For the text-containing cell, return its midpoint in [X, Y] coordinate format. 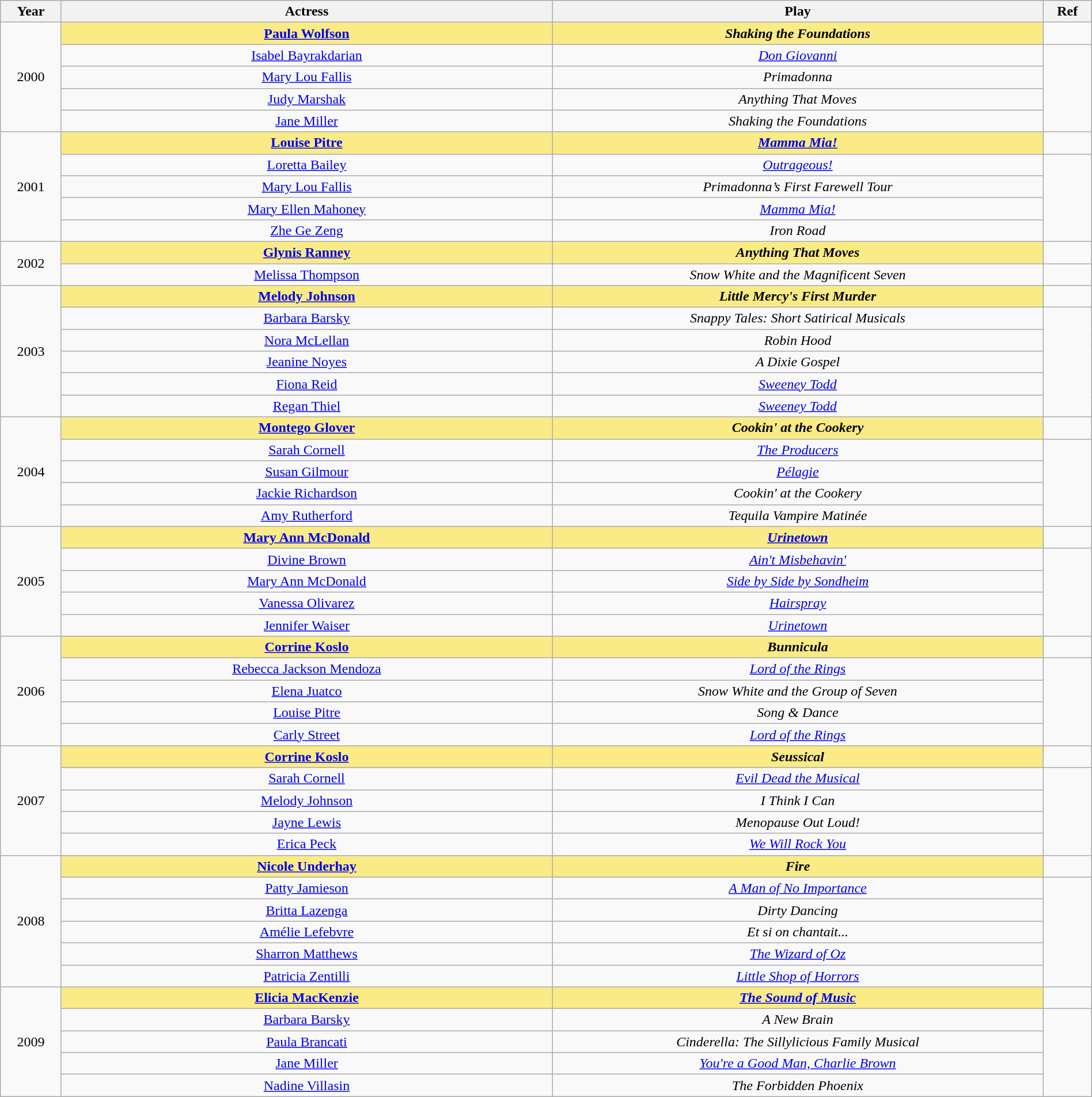
Little Mercy's First Murder [798, 297]
2003 [31, 351]
Montego Glover [306, 428]
Melissa Thompson [306, 275]
Actress [306, 12]
Elena Juatco [306, 691]
Regan Thiel [306, 406]
Evil Dead the Musical [798, 779]
We Will Rock You [798, 844]
The Producers [798, 450]
Snappy Tales: Short Satirical Musicals [798, 318]
You're a Good Man, Charlie Brown [798, 1064]
Iron Road [798, 230]
Zhe Ge Zeng [306, 230]
Nicole Underhay [306, 866]
The Forbidden Phoenix [798, 1085]
Play [798, 12]
Year [31, 12]
Side by Side by Sondheim [798, 581]
Fire [798, 866]
Outrageous! [798, 165]
Menopause Out Loud! [798, 822]
Snow White and the Magnificent Seven [798, 275]
A Dixie Gospel [798, 362]
Nora McLellan [306, 340]
Isabel Bayrakdarian [306, 55]
Seussical [798, 757]
Primadonna’s First Farewell Tour [798, 187]
The Wizard of Oz [798, 954]
Paula Brancati [306, 1042]
Patty Jamieson [306, 888]
Elicia MacKenzie [306, 998]
A Man of No Importance [798, 888]
Dirty Dancing [798, 910]
Jackie Richardson [306, 494]
Jeanine Noyes [306, 362]
Carly Street [306, 735]
A New Brain [798, 1020]
Amélie Lefebvre [306, 932]
Don Giovanni [798, 55]
2007 [31, 800]
Glynis Ranney [306, 252]
Ain't Misbehavin' [798, 559]
Britta Lazenga [306, 910]
Loretta Bailey [306, 165]
Jayne Lewis [306, 822]
Rebecca Jackson Mendoza [306, 669]
Tequila Vampire Matinée [798, 515]
Nadine Villasin [306, 1085]
Primadonna [798, 77]
Song & Dance [798, 713]
I Think I Can [798, 800]
2001 [31, 187]
The Sound of Music [798, 998]
Fiona Reid [306, 384]
Jennifer Waiser [306, 625]
2004 [31, 472]
Judy Marshak [306, 99]
2005 [31, 581]
Bunnicula [798, 647]
Cinderella: The Sillylicious Family Musical [798, 1042]
2006 [31, 691]
Vanessa Olivarez [306, 603]
Paula Wolfson [306, 33]
Sharron Matthews [306, 954]
Divine Brown [306, 559]
Erica Peck [306, 844]
Little Shop of Horrors [798, 976]
Snow White and the Group of Seven [798, 691]
Robin Hood [798, 340]
Ref [1067, 12]
Et si on chantait... [798, 932]
Pélagie [798, 472]
Mary Ellen Mahoney [306, 208]
Susan Gilmour [306, 472]
2008 [31, 921]
2009 [31, 1042]
Patricia Zentilli [306, 976]
2002 [31, 263]
Hairspray [798, 603]
Amy Rutherford [306, 515]
2000 [31, 77]
